Return (X, Y) of the center of cell containing provided text 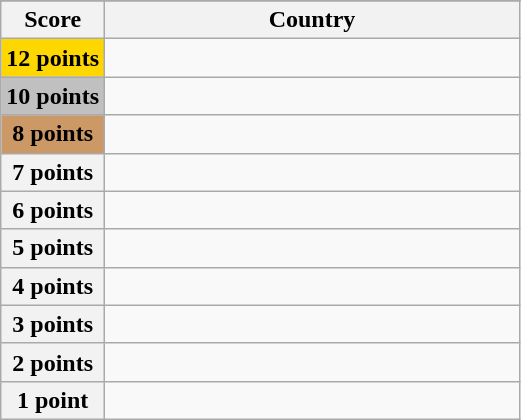
7 points (53, 172)
Country (312, 20)
3 points (53, 324)
8 points (53, 134)
2 points (53, 362)
12 points (53, 58)
6 points (53, 210)
5 points (53, 248)
1 point (53, 400)
Score (53, 20)
4 points (53, 286)
10 points (53, 96)
